Identify which cell holds the provided text, then report its (X, Y) central coordinate. 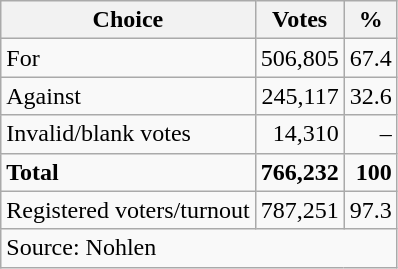
Registered voters/turnout (128, 210)
Against (128, 96)
For (128, 58)
Votes (300, 20)
97.3 (370, 210)
766,232 (300, 172)
67.4 (370, 58)
– (370, 134)
Choice (128, 20)
506,805 (300, 58)
Total (128, 172)
32.6 (370, 96)
Source: Nohlen (199, 248)
Invalid/blank votes (128, 134)
787,251 (300, 210)
% (370, 20)
245,117 (300, 96)
100 (370, 172)
14,310 (300, 134)
